Identify which cell holds the provided text, then report its (X, Y) central coordinate. 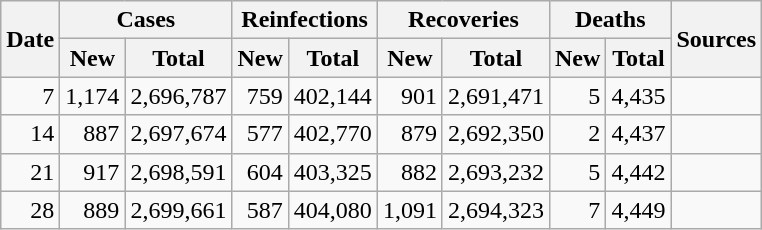
2,696,787 (178, 96)
402,770 (332, 134)
403,325 (332, 172)
2,697,674 (178, 134)
402,144 (332, 96)
2 (577, 134)
4,437 (638, 134)
2,698,591 (178, 172)
Reinfections (304, 20)
887 (92, 134)
2,692,350 (496, 134)
2,694,323 (496, 210)
Deaths (610, 20)
404,080 (332, 210)
2,691,471 (496, 96)
889 (92, 210)
28 (30, 210)
Sources (716, 39)
4,442 (638, 172)
14 (30, 134)
Cases (146, 20)
4,449 (638, 210)
1,091 (410, 210)
577 (260, 134)
917 (92, 172)
2,699,661 (178, 210)
587 (260, 210)
882 (410, 172)
879 (410, 134)
1,174 (92, 96)
759 (260, 96)
21 (30, 172)
4,435 (638, 96)
Date (30, 39)
604 (260, 172)
Recoveries (463, 20)
901 (410, 96)
2,693,232 (496, 172)
